Extract the (X, Y) coordinate from the center of the cell holding the provided text.  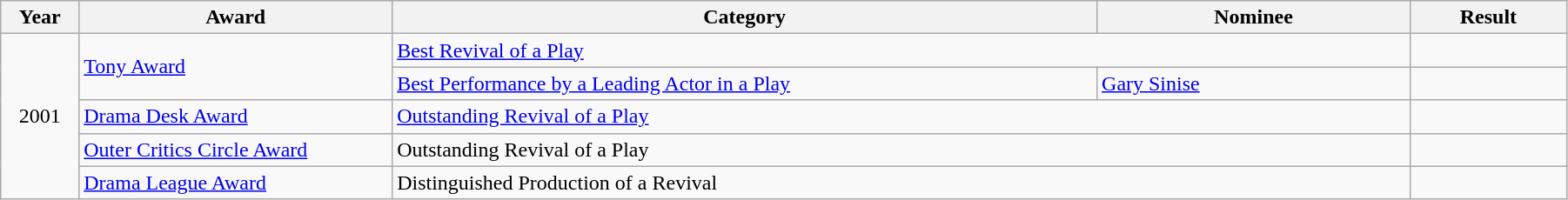
Distinguished Production of a Revival (901, 183)
Result (1488, 17)
Year (40, 17)
Nominee (1254, 17)
Award (236, 17)
2001 (40, 117)
Outer Critics Circle Award (236, 150)
Best Revival of a Play (901, 50)
Tony Award (236, 67)
Gary Sinise (1254, 83)
Best Performance by a Leading Actor in a Play (745, 83)
Drama League Award (236, 183)
Category (745, 17)
Drama Desk Award (236, 117)
